From the cell containing the given text, extract its center point as [X, Y] coordinate. 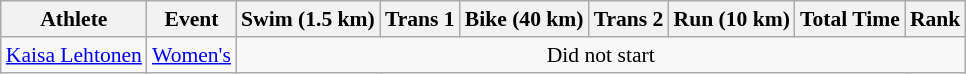
Women's [192, 55]
Kaisa Lehtonen [74, 55]
Swim (1.5 km) [308, 19]
Did not start [600, 55]
Bike (40 km) [524, 19]
Total Time [850, 19]
Event [192, 19]
Trans 2 [629, 19]
Rank [936, 19]
Run (10 km) [731, 19]
Athlete [74, 19]
Trans 1 [420, 19]
